Return the (X, Y) coordinate for the center point of the cell that contains the specified text.  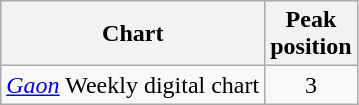
Peakposition (311, 34)
3 (311, 85)
Gaon Weekly digital chart (133, 85)
Chart (133, 34)
